Output the [X, Y] coordinate of the center of the cell containing the given text.  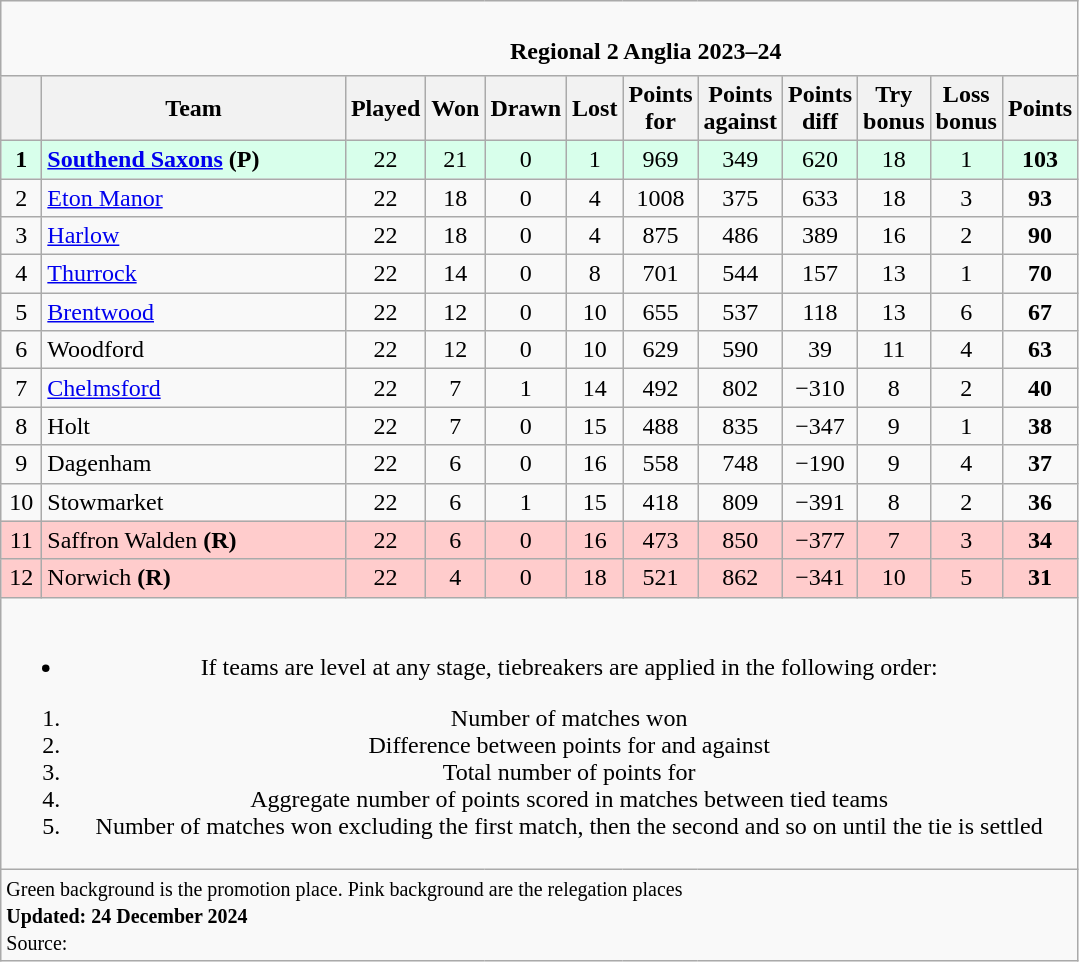
486 [740, 236]
70 [1040, 274]
34 [1040, 540]
850 [740, 540]
Stowmarket [194, 502]
93 [1040, 197]
Won [456, 108]
Team [194, 108]
633 [820, 197]
38 [1040, 426]
521 [660, 578]
Saffron Walden (R) [194, 540]
1008 [660, 197]
862 [740, 578]
544 [740, 274]
Points against [740, 108]
31 [1040, 578]
Holt [194, 426]
Green background is the promotion place. Pink background are the relegation places Updated: 24 December 2024Source: [540, 915]
492 [660, 388]
40 [1040, 388]
37 [1040, 464]
Harlow [194, 236]
Brentwood [194, 312]
Loss bonus [966, 108]
21 [456, 159]
Lost [595, 108]
Norwich (R) [194, 578]
Woodford [194, 350]
537 [740, 312]
−377 [820, 540]
67 [1040, 312]
590 [740, 350]
473 [660, 540]
629 [660, 350]
Thurrock [194, 274]
875 [660, 236]
−190 [820, 464]
701 [660, 274]
748 [740, 464]
Points [1040, 108]
Chelmsford [194, 388]
63 [1040, 350]
Try bonus [894, 108]
−347 [820, 426]
−341 [820, 578]
36 [1040, 502]
488 [660, 426]
655 [660, 312]
809 [740, 502]
802 [740, 388]
−310 [820, 388]
418 [660, 502]
103 [1040, 159]
620 [820, 159]
Dagenham [194, 464]
Drawn [526, 108]
39 [820, 350]
349 [740, 159]
Played [385, 108]
Southend Saxons (P) [194, 159]
Points diff [820, 108]
558 [660, 464]
375 [740, 197]
157 [820, 274]
389 [820, 236]
Eton Manor [194, 197]
969 [660, 159]
−391 [820, 502]
835 [740, 426]
Points for [660, 108]
118 [820, 312]
90 [1040, 236]
